Identify which cell holds the provided text, then report its [x, y] central coordinate. 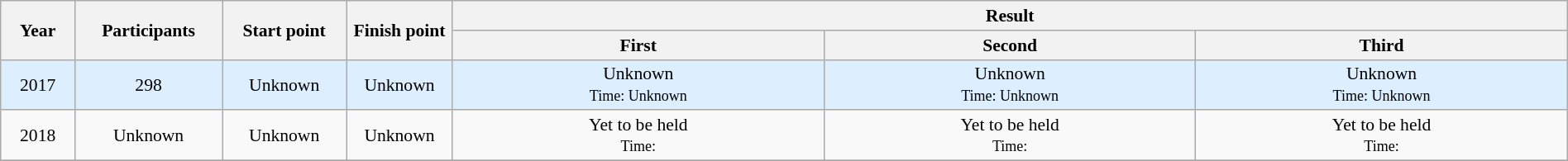
Participants [149, 30]
First [638, 45]
2018 [38, 135]
Start point [284, 30]
Year [38, 30]
Finish point [399, 30]
Second [1009, 45]
Result [1010, 16]
2017 [38, 84]
298 [149, 84]
Third [1381, 45]
